Detect which cell encompasses the target text, then output its [X, Y] center coordinate. 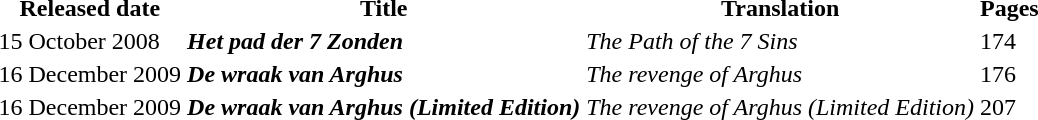
De wraak van Arghus [384, 74]
Het pad der 7 Zonden [384, 41]
The revenge of Arghus [780, 74]
The Path of the 7 Sins [780, 41]
